Identify which cell holds the provided text, then report its (X, Y) central coordinate. 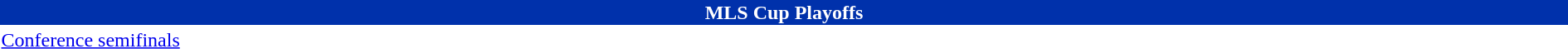
MLS Cup Playoffs (784, 12)
